Extract the (X, Y) coordinate from the center of the cell holding the provided text.  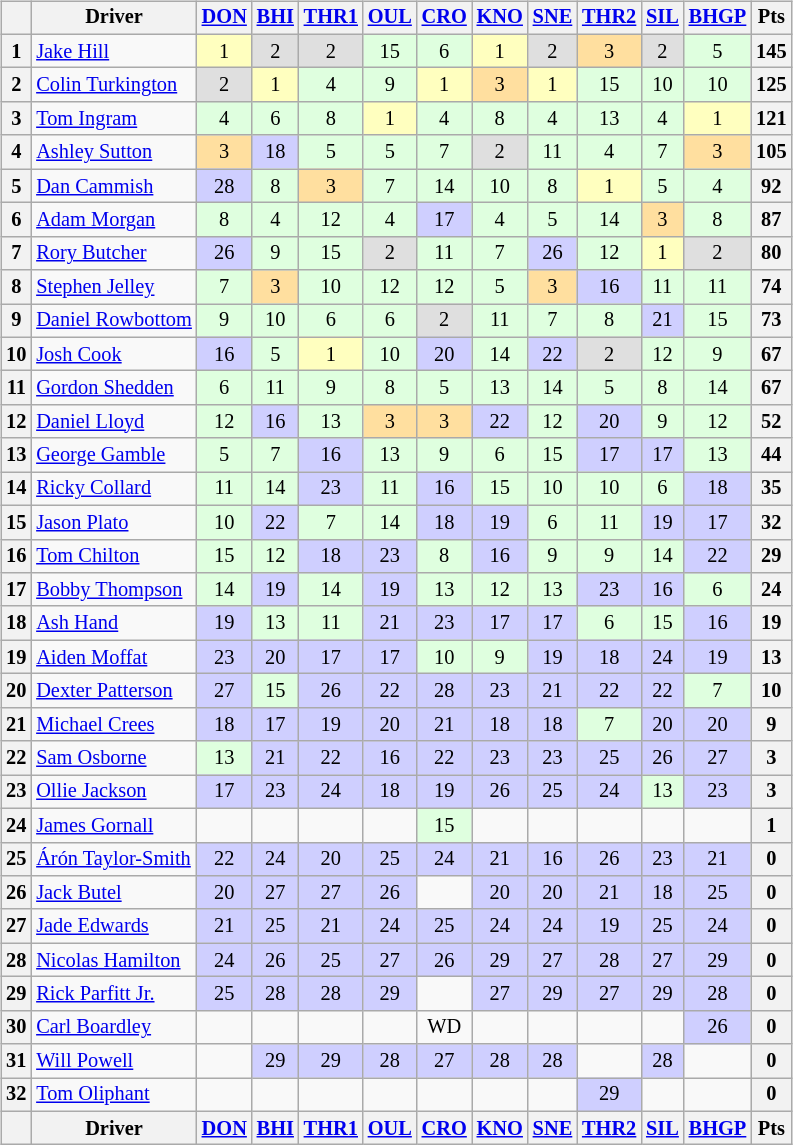
James Gornall (114, 825)
Sam Osborne (114, 758)
Josh Cook (114, 354)
31 (16, 1061)
Jade Edwards (114, 926)
Gordon Shedden (114, 388)
Aiden Moffat (114, 657)
Dexter Patterson (114, 691)
74 (771, 287)
Will Powell (114, 1061)
145 (771, 51)
Tom Ingram (114, 119)
121 (771, 119)
30 (16, 1027)
Jake Hill (114, 51)
Jason Plato (114, 522)
George Gamble (114, 455)
Colin Turkington (114, 85)
Nicolas Hamilton (114, 960)
73 (771, 321)
92 (771, 186)
Bobby Thompson (114, 590)
Jack Butel (114, 893)
Tom Chilton (114, 556)
Daniel Rowbottom (114, 321)
80 (771, 253)
Rick Parfitt Jr. (114, 994)
Ashley Sutton (114, 152)
125 (771, 85)
87 (771, 220)
Ash Hand (114, 623)
35 (771, 489)
Daniel Lloyd (114, 422)
WD (444, 1027)
Adam Morgan (114, 220)
Ollie Jackson (114, 792)
105 (771, 152)
Dan Cammish (114, 186)
Ricky Collard (114, 489)
Rory Butcher (114, 253)
Carl Boardley (114, 1027)
Stephen Jelley (114, 287)
44 (771, 455)
52 (771, 422)
Michael Crees (114, 724)
Tom Oliphant (114, 1095)
Árón Taylor-Smith (114, 859)
